Output the (x, y) coordinate of the center of the cell containing the given text.  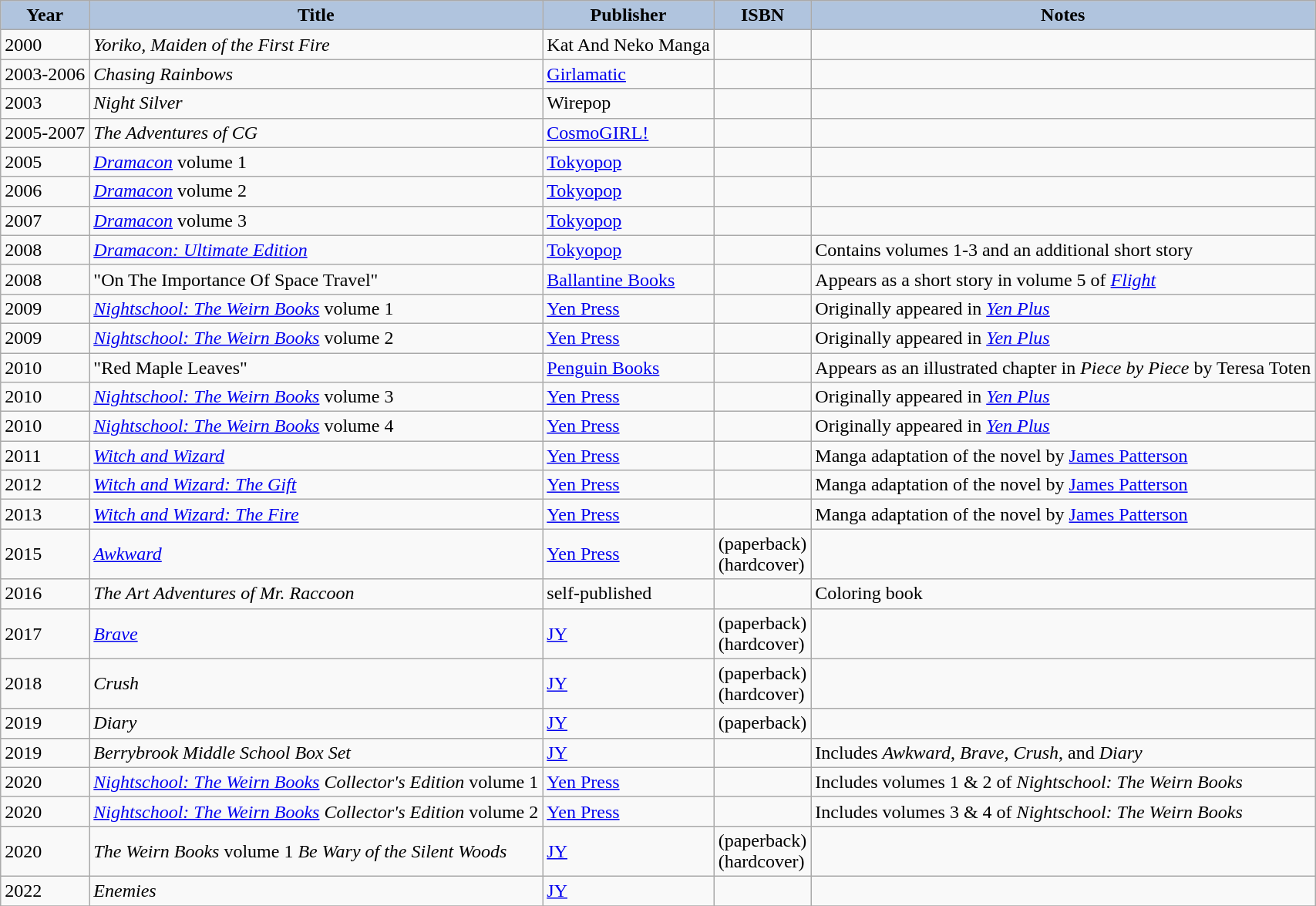
Chasing Rainbows (316, 74)
(paperback) (762, 723)
2003 (45, 103)
2005 (45, 162)
Witch and Wizard (316, 456)
Girlamatic (628, 74)
ISBN (762, 15)
self-published (628, 594)
Ballantine Books (628, 279)
Title (316, 15)
Nightschool: The Weirn Books volume 2 (316, 338)
"On The Importance Of Space Travel" (316, 279)
2018 (45, 683)
Berrybrook Middle School Box Set (316, 753)
Includes Awkward, Brave, Crush, and Diary (1063, 753)
The Adventures of CG (316, 133)
Appears as a short story in volume 5 of Flight (1063, 279)
Nightschool: The Weirn Books Collector's Edition volume 2 (316, 811)
2011 (45, 456)
Nightschool: The Weirn Books volume 4 (316, 426)
Nightschool: The Weirn Books volume 1 (316, 308)
2000 (45, 45)
2022 (45, 891)
Kat And Neko Manga (628, 45)
Coloring book (1063, 594)
Dramacon volume 3 (316, 221)
Yoriko, Maiden of the First Fire (316, 45)
Publisher (628, 15)
Notes (1063, 15)
Includes volumes 1 & 2 of Nightschool: The Weirn Books (1063, 782)
Awkward (316, 554)
Dramacon: Ultimate Edition (316, 250)
Appears as an illustrated chapter in Piece by Piece by Teresa Toten (1063, 368)
Witch and Wizard: The Fire (316, 514)
2015 (45, 554)
2017 (45, 634)
2013 (45, 514)
Dramacon volume 1 (316, 162)
Year (45, 15)
Contains volumes 1-3 and an additional short story (1063, 250)
Brave (316, 634)
2016 (45, 594)
Includes volumes 3 & 4 of Nightschool: The Weirn Books (1063, 811)
Wirepop (628, 103)
2007 (45, 221)
2003-2006 (45, 74)
Crush (316, 683)
Night Silver (316, 103)
Penguin Books (628, 368)
The Art Adventures of Mr. Raccoon (316, 594)
Witch and Wizard: The Gift (316, 485)
2006 (45, 191)
Nightschool: The Weirn Books Collector's Edition volume 1 (316, 782)
"Red Maple Leaves" (316, 368)
2012 (45, 485)
Enemies (316, 891)
Dramacon volume 2 (316, 191)
The Weirn Books volume 1 Be Wary of the Silent Woods (316, 851)
Nightschool: The Weirn Books volume 3 (316, 397)
2005-2007 (45, 133)
Diary (316, 723)
CosmoGIRL! (628, 133)
